Identify which cell holds the provided text, then report its [X, Y] central coordinate. 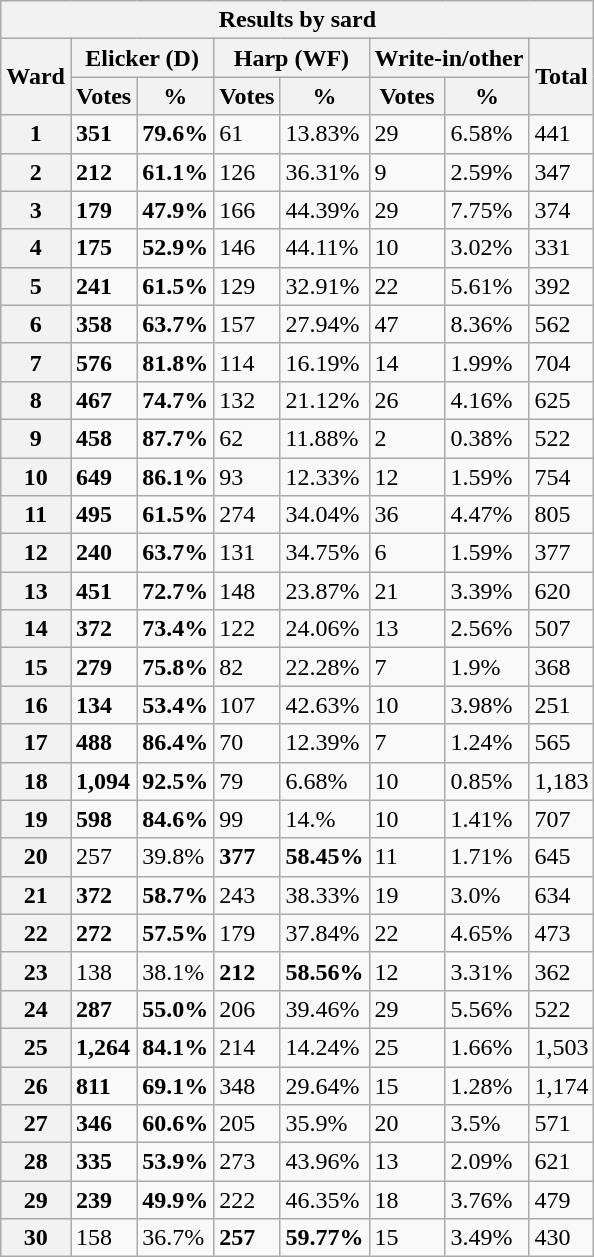
274 [247, 515]
93 [247, 477]
99 [247, 819]
1,183 [562, 781]
60.6% [176, 1124]
146 [247, 248]
13.83% [324, 134]
55.0% [176, 1009]
34.75% [324, 553]
84.6% [176, 819]
346 [103, 1124]
30 [36, 1238]
3.02% [487, 248]
70 [247, 743]
58.56% [324, 971]
44.39% [324, 210]
620 [562, 591]
3.98% [487, 705]
6.58% [487, 134]
53.9% [176, 1162]
44.11% [324, 248]
175 [103, 248]
1.28% [487, 1085]
11.88% [324, 438]
240 [103, 553]
473 [562, 933]
74.7% [176, 400]
36 [407, 515]
43.96% [324, 1162]
451 [103, 591]
479 [562, 1200]
3.31% [487, 971]
507 [562, 629]
32.91% [324, 286]
251 [562, 705]
39.8% [176, 857]
81.8% [176, 362]
38.1% [176, 971]
1.41% [487, 819]
131 [247, 553]
23.87% [324, 591]
1,503 [562, 1047]
331 [562, 248]
430 [562, 1238]
3.49% [487, 1238]
562 [562, 324]
49.9% [176, 1200]
704 [562, 362]
335 [103, 1162]
107 [247, 705]
34.04% [324, 515]
495 [103, 515]
488 [103, 743]
811 [103, 1085]
58.45% [324, 857]
4.47% [487, 515]
Harp (WF) [292, 58]
6.68% [324, 781]
241 [103, 286]
84.1% [176, 1047]
4.16% [487, 400]
59.77% [324, 1238]
Elicker (D) [142, 58]
5 [36, 286]
87.7% [176, 438]
467 [103, 400]
625 [562, 400]
441 [562, 134]
46.35% [324, 1200]
458 [103, 438]
16 [36, 705]
Results by sard [298, 20]
21.12% [324, 400]
222 [247, 1200]
8 [36, 400]
1.24% [487, 743]
571 [562, 1124]
29.64% [324, 1085]
69.1% [176, 1085]
53.4% [176, 705]
3 [36, 210]
8.36% [487, 324]
24.06% [324, 629]
1,174 [562, 1085]
279 [103, 667]
23 [36, 971]
4 [36, 248]
1,094 [103, 781]
0.38% [487, 438]
12.39% [324, 743]
3.39% [487, 591]
2.59% [487, 172]
86.1% [176, 477]
272 [103, 933]
1 [36, 134]
1,264 [103, 1047]
47 [407, 324]
134 [103, 705]
348 [247, 1085]
157 [247, 324]
358 [103, 324]
129 [247, 286]
Ward [36, 77]
2.09% [487, 1162]
122 [247, 629]
114 [247, 362]
79 [247, 781]
61.1% [176, 172]
36.31% [324, 172]
3.5% [487, 1124]
92.5% [176, 781]
36.7% [176, 1238]
12.33% [324, 477]
37.84% [324, 933]
86.4% [176, 743]
392 [562, 286]
82 [247, 667]
17 [36, 743]
645 [562, 857]
368 [562, 667]
287 [103, 1009]
0.85% [487, 781]
4.65% [487, 933]
1.66% [487, 1047]
28 [36, 1162]
16.19% [324, 362]
649 [103, 477]
27.94% [324, 324]
1.71% [487, 857]
205 [247, 1124]
62 [247, 438]
132 [247, 400]
7.75% [487, 210]
126 [247, 172]
3.76% [487, 1200]
22.28% [324, 667]
374 [562, 210]
72.7% [176, 591]
754 [562, 477]
805 [562, 515]
79.6% [176, 134]
707 [562, 819]
158 [103, 1238]
38.33% [324, 895]
273 [247, 1162]
75.8% [176, 667]
57.5% [176, 933]
148 [247, 591]
Write-in/other [449, 58]
39.46% [324, 1009]
2.56% [487, 629]
52.9% [176, 248]
Total [562, 77]
243 [247, 895]
138 [103, 971]
61 [247, 134]
5.56% [487, 1009]
166 [247, 210]
239 [103, 1200]
351 [103, 134]
362 [562, 971]
598 [103, 819]
1.9% [487, 667]
621 [562, 1162]
35.9% [324, 1124]
14.% [324, 819]
5.61% [487, 286]
576 [103, 362]
565 [562, 743]
1.99% [487, 362]
3.0% [487, 895]
24 [36, 1009]
27 [36, 1124]
73.4% [176, 629]
206 [247, 1009]
42.63% [324, 705]
14.24% [324, 1047]
214 [247, 1047]
634 [562, 895]
47.9% [176, 210]
347 [562, 172]
58.7% [176, 895]
